Capture the cell that displays the provided text and extract its (x, y) central coordinate. 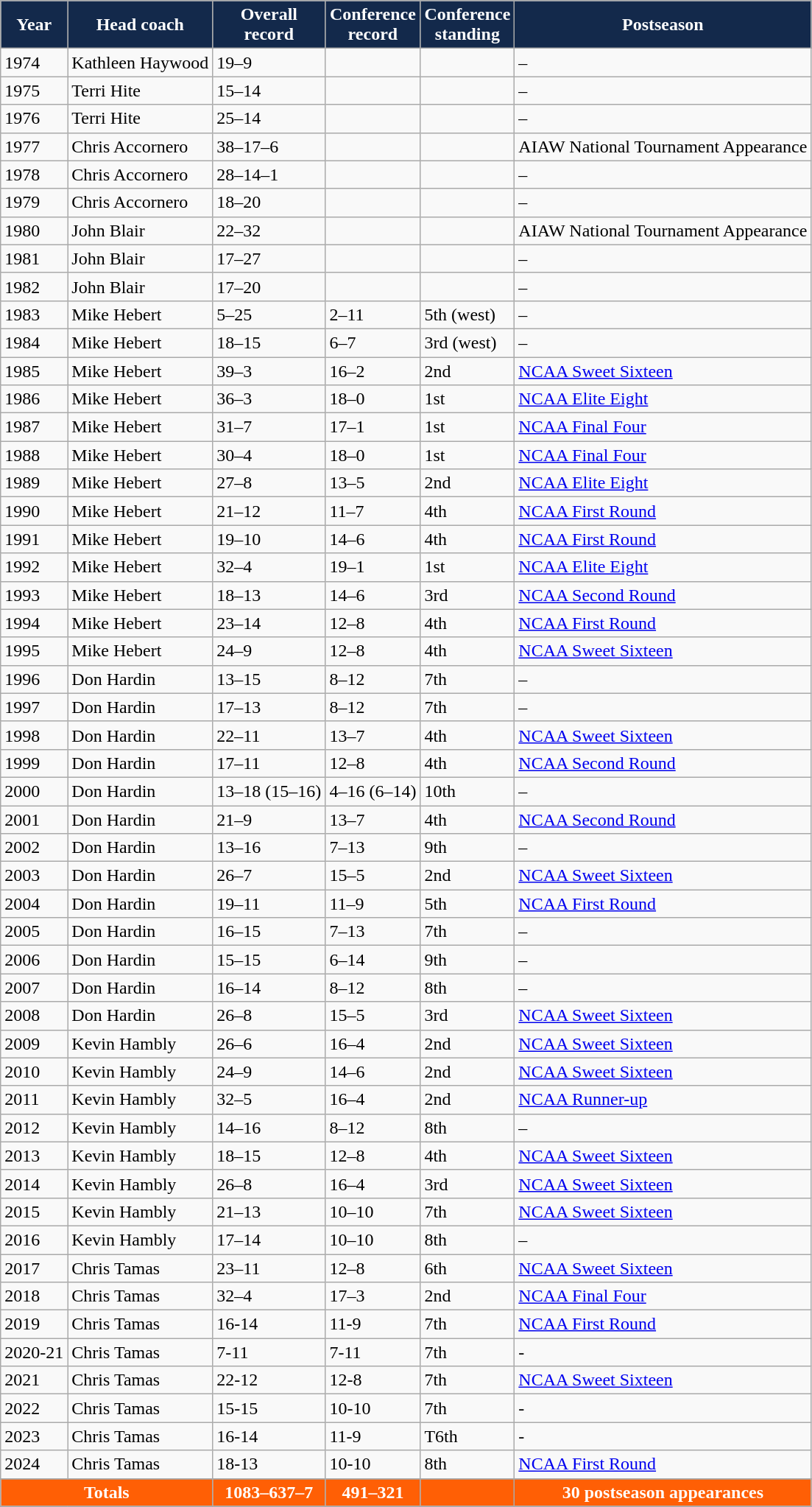
18-13 (269, 1464)
1998 (34, 735)
Year (34, 25)
NCAA Runner-up (663, 1100)
16–2 (373, 370)
2000 (34, 791)
1997 (34, 707)
2008 (34, 1016)
6–14 (373, 960)
2018 (34, 1296)
19–9 (269, 63)
22–32 (269, 231)
17–13 (269, 707)
18–20 (269, 203)
36–3 (269, 399)
13–16 (269, 848)
2024 (34, 1464)
15-15 (269, 1408)
19–11 (269, 904)
1083–637–7 (269, 1492)
5–25 (269, 315)
21–9 (269, 820)
1985 (34, 370)
30 postseason appearances (663, 1492)
1993 (34, 595)
Kathleen Haywood (140, 63)
10th (467, 791)
23–11 (269, 1268)
5th (467, 904)
23–14 (269, 623)
2020-21 (34, 1352)
2019 (34, 1324)
16–14 (269, 988)
2022 (34, 1408)
2002 (34, 848)
28–14–1 (269, 175)
22-12 (269, 1380)
30–4 (269, 455)
1977 (34, 147)
Head coach (140, 25)
26–6 (269, 1044)
11–9 (373, 904)
2001 (34, 820)
2015 (34, 1212)
1990 (34, 511)
Overall record (269, 25)
Conference standing (467, 25)
Conference record (373, 25)
T6th (467, 1436)
17–20 (269, 287)
2007 (34, 988)
1984 (34, 342)
16–15 (269, 932)
2012 (34, 1128)
31–7 (269, 427)
1986 (34, 399)
17–14 (269, 1240)
5th (west) (467, 315)
2011 (34, 1100)
2005 (34, 932)
1989 (34, 483)
1995 (34, 651)
2009 (34, 1044)
13–18 (15–16) (269, 791)
6–7 (373, 342)
3rd (west) (467, 342)
21–12 (269, 511)
12-8 (373, 1380)
17–27 (269, 259)
14–16 (269, 1128)
11–7 (373, 511)
13–5 (373, 483)
15–14 (269, 91)
17–1 (373, 427)
1987 (34, 427)
1980 (34, 231)
32–5 (269, 1100)
2023 (34, 1436)
27–8 (269, 483)
1979 (34, 203)
1981 (34, 259)
1996 (34, 679)
17–3 (373, 1296)
2014 (34, 1184)
1992 (34, 567)
1974 (34, 63)
1982 (34, 287)
Totals (107, 1492)
491–321 (373, 1492)
19–1 (373, 567)
19–10 (269, 539)
1988 (34, 455)
6th (467, 1268)
2006 (34, 960)
2013 (34, 1156)
2021 (34, 1380)
1994 (34, 623)
1983 (34, 315)
15–15 (269, 960)
18–13 (269, 595)
22–11 (269, 735)
2010 (34, 1072)
1976 (34, 119)
1991 (34, 539)
4–16 (6–14) (373, 791)
1999 (34, 763)
25–14 (269, 119)
13–15 (269, 679)
2004 (34, 904)
17–11 (269, 763)
1978 (34, 175)
2–11 (373, 315)
Postseason (663, 25)
2016 (34, 1240)
26–7 (269, 876)
21–13 (269, 1212)
2003 (34, 876)
39–3 (269, 370)
2017 (34, 1268)
38–17–6 (269, 147)
1975 (34, 91)
